Output the (x, y) coordinate of the center of the cell containing the given text.  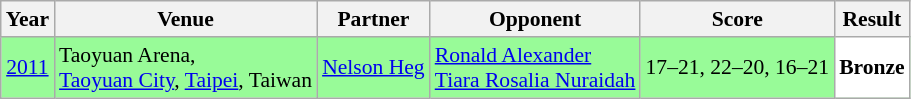
Venue (186, 19)
17–21, 22–20, 16–21 (737, 68)
Result (872, 19)
2011 (28, 68)
Year (28, 19)
Nelson Heg (374, 68)
Opponent (536, 19)
Partner (374, 19)
Score (737, 19)
Bronze (872, 68)
Ronald Alexander Tiara Rosalia Nuraidah (536, 68)
Taoyuan Arena,Taoyuan City, Taipei, Taiwan (186, 68)
